Detect which cell encompasses the target text, then output its [x, y] center coordinate. 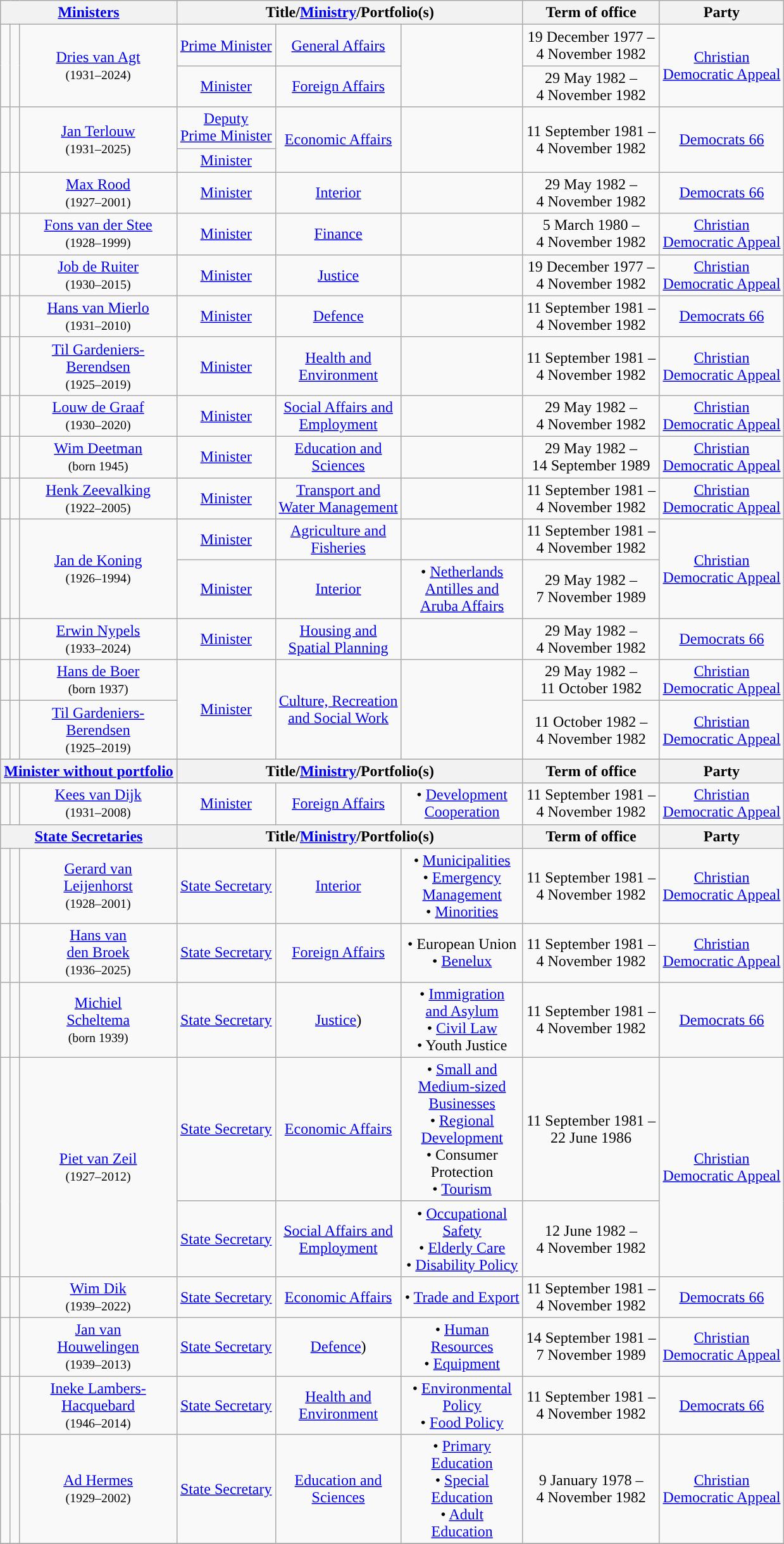
Wim Deetman (born 1945) [98, 457]
• Municipalities • Emergency Management • Minorities [462, 886]
Hans van Mierlo (1931–2010) [98, 317]
Finance [338, 234]
Jan de Koning (1926–1994) [98, 568]
• European Union • Benelux [462, 953]
• Human Resources • Equipment [462, 1346]
Ineke Lambers- Hacquebard (1946–2014) [98, 1405]
• Netherlands Antilles and Aruba Affairs [462, 589]
• Small and Medium-sized Businesses • Regional Development • Consumer Protection • Tourism [462, 1129]
29 May 1982 – 11 October 1982 [591, 680]
• Occupational Safety • Elderly Care • Disability Policy [462, 1238]
Jan Terlouw (1931–2025) [98, 139]
9 January 1978 – 4 November 1982 [591, 1489]
Fons van der Stee (1928–1999) [98, 234]
State Secretaries [89, 836]
Wim Dik (1939–2022) [98, 1296]
Transport and Water Management [338, 498]
Erwin Nypels (1933–2024) [98, 639]
Gerard van Leijenhorst (1928–2001) [98, 886]
Louw de Graaf (1930–2020) [98, 415]
29 May 1982 – 7 November 1989 [591, 589]
Job de Ruiter (1930–2015) [98, 275]
General Affairs [338, 46]
Defence [338, 317]
Henk Zeevalking (1922–2005) [98, 498]
Ministers [89, 13]
Culture, Recreation and Social Work [338, 709]
Kees van Dijk (1931–2008) [98, 804]
• Development Cooperation [462, 804]
Dries van Agt (1931–2024) [98, 66]
14 September 1981 – 7 November 1989 [591, 1346]
Deputy Prime Minister [226, 128]
Jan van Houwelingen (1939–2013) [98, 1346]
11 October 1982 – 4 November 1982 [591, 730]
Piet van Zeil (1927–2012) [98, 1167]
12 June 1982 – 4 November 1982 [591, 1238]
• Trade and Export [462, 1296]
Hans van den Broek (1936–2025) [98, 953]
Hans de Boer (born 1937) [98, 680]
5 March 1980 – 4 November 1982 [591, 234]
• Immigration and Asylum • Civil Law • Youth Justice [462, 1019]
Ad Hermes (1929–2002) [98, 1489]
Agriculture and Fisheries [338, 539]
Defence) [338, 1346]
Prime Minister [226, 46]
• Environmental Policy • Food Policy [462, 1405]
Justice [338, 275]
Michiel Scheltema (born 1939) [98, 1019]
• Primary Education • Special Education • Adult Education [462, 1489]
Minister without portfolio [89, 771]
29 May 1982 – 14 September 1989 [591, 457]
11 September 1981 – 22 June 1986 [591, 1129]
Justice) [338, 1019]
Housing and Spatial Planning [338, 639]
Max Rood (1927–2001) [98, 192]
